From the cell containing the given text, extract its center point as (x, y) coordinate. 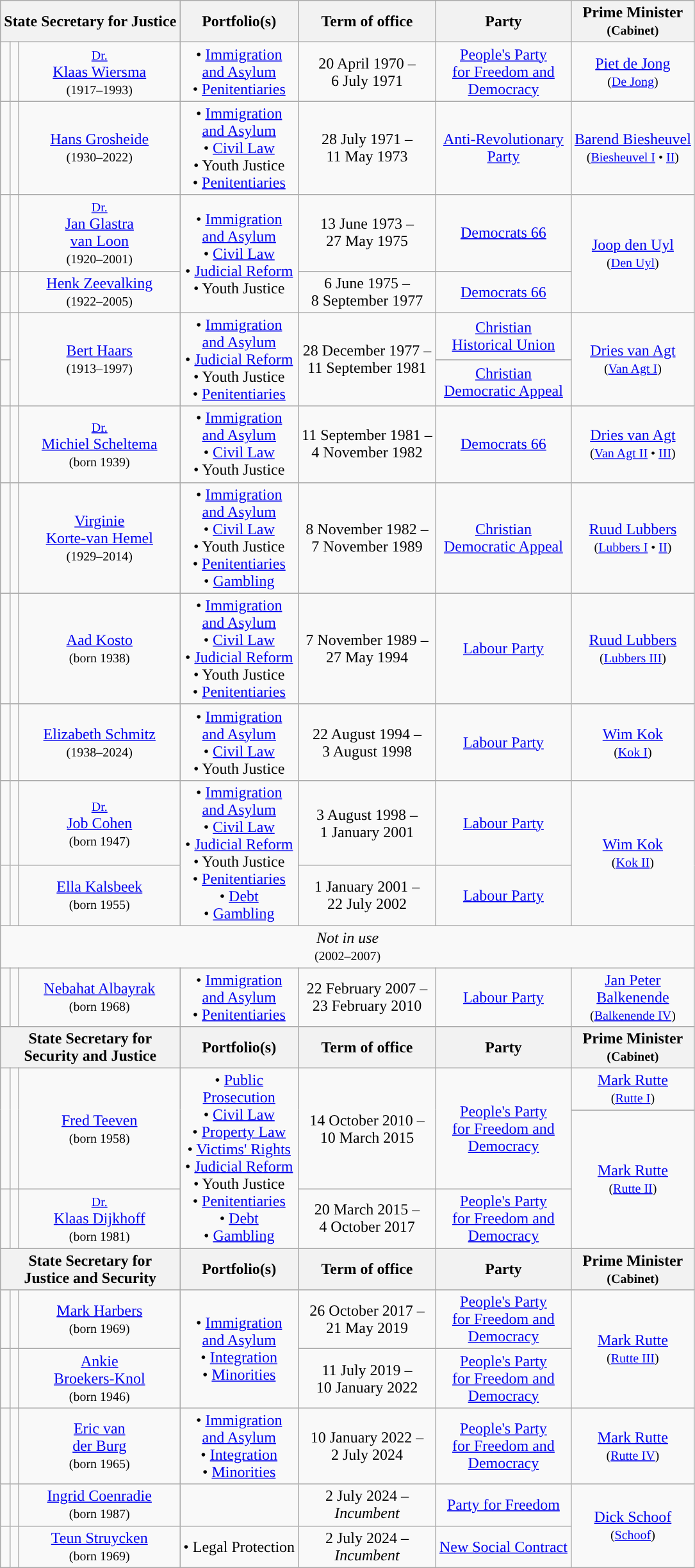
Anti-Revolutionary Party (503, 148)
Dr. Job Cohen (born 1947) (100, 822)
8 November 1982 – 7 November 1989 (368, 538)
• Immigration and Asylum • Civil Law • Youth Justice • Penitentiaries • Gambling (240, 538)
Ruud Lubbers (Lubbers I • II) (633, 538)
• Legal Protection (240, 1546)
Dr. Klaas Dijkhoff (born 1981) (100, 1219)
11 September 1981 – 4 November 1982 (368, 445)
Bert Haars (1913–1997) (100, 359)
Hans Grosheide (1930–2022) (100, 148)
Jan Peter Balkenende (Balkenende IV) (633, 997)
Mark Rutte (Rutte II) (633, 1179)
Dr. Michiel Scheltema (born 1939) (100, 445)
28 July 1971 – 11 May 1973 (368, 148)
• Immigration and Asylum • Civil Law • Youth Justice • Penitentiaries (240, 148)
New Social Contract (503, 1546)
• Immigration and Asylum • Civil Law • Judicial Reform • Youth Justice • Penitentiaries • Debt • Gambling (240, 853)
Aad Kosto (born 1938) (100, 648)
Henk Zeevalking (1922–2005) (100, 292)
State Secretary for Justice (90, 22)
• Immigration and Asylum • Civil Law • Judicial Reform • Youth Justice (240, 254)
28 December 1977 – 11 September 1981 (368, 359)
• Immigration and Asylum • Civil Law • Judicial Reform • Youth Justice • Penitentiaries (240, 648)
Ella Kalsbeek (born 1955) (100, 895)
Ingrid Coenradie (born 1987) (100, 1505)
Mark Rutte (Rutte III) (633, 1349)
Elizabeth Schmitz (1938–2024) (100, 742)
Wim Kok (Kok I) (633, 742)
20 April 1970 – 6 July 1971 (368, 72)
11 July 2019 – 10 January 2022 (368, 1378)
Dr. Jan Glastra van Loon (1920–2001) (100, 233)
Dr. Klaas Wiersma (1917–1993) (100, 72)
• Immigration and Asylum • Judicial Reform • Youth Justice • Penitentiaries (240, 359)
Ankie Broekers-Knol (born 1946) (100, 1378)
1 January 2001 – 22 July 2002 (368, 895)
10 January 2022 – 2 July 2024 (368, 1446)
14 October 2010 – 10 March 2015 (368, 1129)
Ruud Lubbers (Lubbers III) (633, 648)
Piet de Jong (De Jong) (633, 72)
Mark Rutte (Rutte IV) (633, 1446)
Not in use (2002–2007) (348, 947)
Dick Schoof (Schoof) (633, 1526)
Virginie Korte-van Hemel (1929–2014) (100, 538)
State Secretary for Security and Justice (90, 1048)
6 June 1975 – 8 September 1977 (368, 292)
22 August 1994 – 3 August 1998 (368, 742)
Joop den Uyl (Den Uyl) (633, 254)
Mark Harbers (born 1969) (100, 1319)
• Public Prosecution • Civil Law • Property Law • Victims' Rights • Judicial Reform • Youth Justice • Penitentiaries • Debt • Gambling (240, 1158)
13 June 1973 – 27 May 1975 (368, 233)
Mark Rutte (Rutte I) (633, 1089)
Teun Struycken (born 1969) (100, 1546)
State Secretary for Justice and Security (90, 1270)
Christian Historical Union (503, 336)
Dries van Agt (Van Agt I) (633, 359)
Dries van Agt (Van Agt II • III) (633, 445)
Barend Biesheuvel (Biesheuvel I • II) (633, 148)
Nebahat Albayrak (born 1968) (100, 997)
20 March 2015 – 4 October 2017 (368, 1219)
3 August 1998 – 1 January 2001 (368, 822)
7 November 1989 – 27 May 1994 (368, 648)
22 February 2007 – 23 February 2010 (368, 997)
Party for Freedom (503, 1505)
Eric van der Burg (born 1965) (100, 1446)
26 October 2017 – 21 May 2019 (368, 1319)
Wim Kok (Kok II) (633, 853)
Fred Teeven (born 1958) (100, 1129)
